Return (X, Y) of the center of cell containing provided text 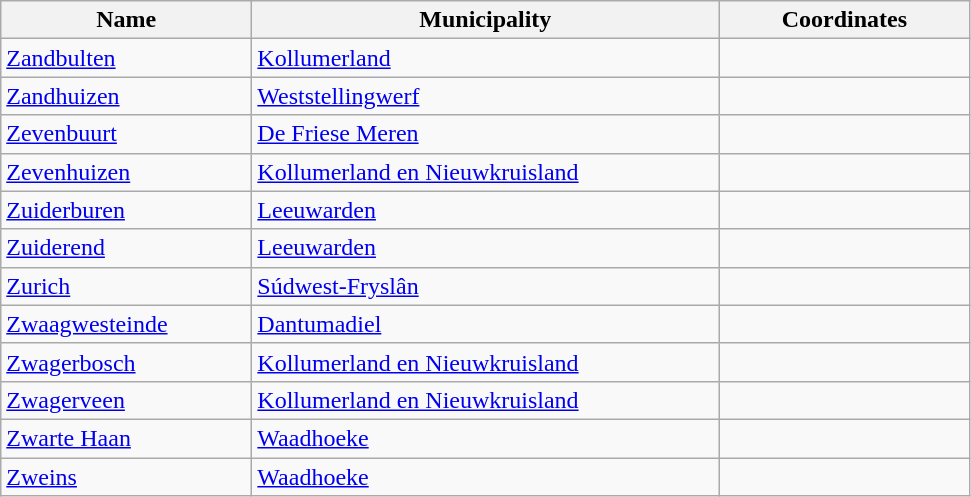
Zevenhuizen (126, 172)
Municipality (486, 20)
Zandhuizen (126, 96)
Weststellingwerf (486, 96)
Zuiderburen (126, 210)
Zandbulten (126, 58)
Name (126, 20)
De Friese Meren (486, 134)
Coordinates (844, 20)
Dantumadiel (486, 324)
Zwarte Haan (126, 438)
Zweins (126, 477)
Súdwest-Fryslân (486, 286)
Zwagerbosch (126, 362)
Zwaagwesteinde (126, 324)
Zwagerveen (126, 400)
Zurich (126, 286)
Kollumerland (486, 58)
Zuiderend (126, 248)
Zevenbuurt (126, 134)
